Scan for the cell matching the given text and deliver its (x, y) coordinate at center. 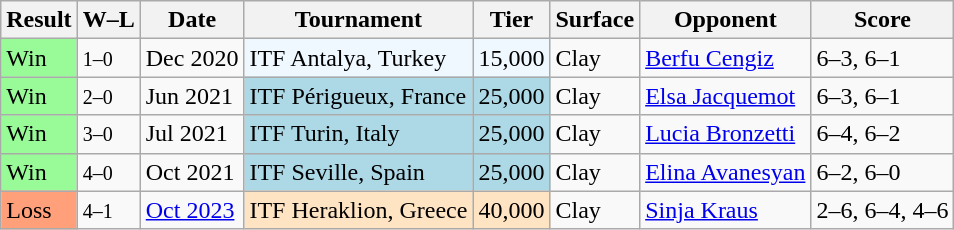
ITF Turin, Italy (358, 134)
Lucia Bronzetti (726, 134)
6–2, 6–0 (882, 172)
40,000 (512, 210)
Elina Avanesyan (726, 172)
Dec 2020 (192, 58)
2–6, 6–4, 4–6 (882, 210)
W–L (108, 20)
Jun 2021 (192, 96)
Berfu Cengiz (726, 58)
ITF Antalya, Turkey (358, 58)
4–0 (108, 172)
Loss (39, 210)
ITF Périgueux, France (358, 96)
2–0 (108, 96)
6–4, 6–2 (882, 134)
Score (882, 20)
15,000 (512, 58)
1–0 (108, 58)
Oct 2023 (192, 210)
Date (192, 20)
Surface (595, 20)
Jul 2021 (192, 134)
3–0 (108, 134)
Elsa Jacquemot (726, 96)
Result (39, 20)
Sinja Kraus (726, 210)
Oct 2021 (192, 172)
Opponent (726, 20)
ITF Heraklion, Greece (358, 210)
Tier (512, 20)
ITF Seville, Spain (358, 172)
4–1 (108, 210)
Tournament (358, 20)
